Find where the given text appears and provide that cell's center as [X, Y] coordinate. 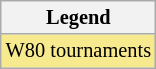
Legend [78, 17]
W80 tournaments [78, 51]
